Return (X, Y) of the center of cell containing provided text 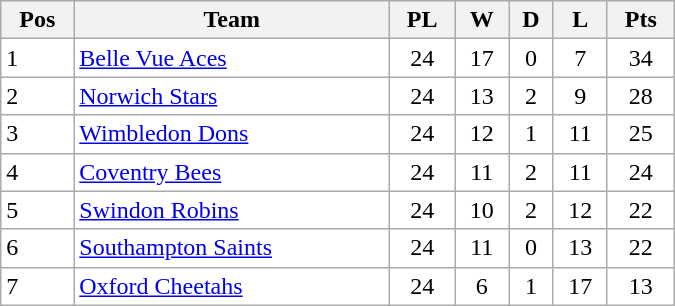
25 (640, 134)
Swindon Robins (232, 210)
28 (640, 96)
Southampton Saints (232, 248)
D (531, 20)
4 (38, 172)
Wimbledon Dons (232, 134)
Norwich Stars (232, 96)
L (580, 20)
9 (580, 96)
10 (482, 210)
34 (640, 58)
Pos (38, 20)
Belle Vue Aces (232, 58)
5 (38, 210)
Coventry Bees (232, 172)
W (482, 20)
PL (422, 20)
Team (232, 20)
Oxford Cheetahs (232, 286)
Pts (640, 20)
3 (38, 134)
